From the cell containing the given text, extract its center point as (x, y) coordinate. 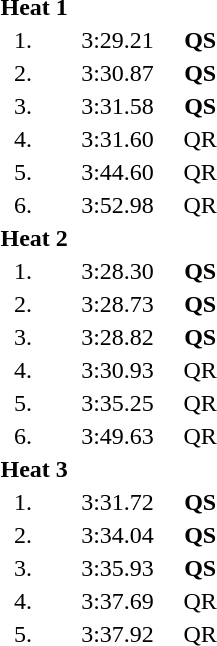
3:30.87 (118, 73)
3:31.60 (118, 139)
3:34.04 (118, 535)
3:29.21 (118, 40)
3:37.69 (118, 601)
3:30.93 (118, 370)
3:35.93 (118, 568)
3:28.30 (118, 271)
3:44.60 (118, 172)
3:49.63 (118, 436)
3:31.58 (118, 106)
3:31.72 (118, 502)
3:28.73 (118, 304)
3:28.82 (118, 337)
3:35.25 (118, 403)
3:52.98 (118, 205)
